Return (X, Y) of the center of cell containing provided text 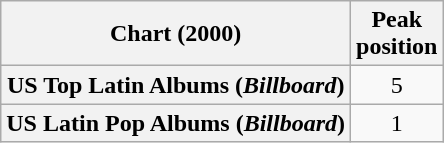
Peakposition (397, 34)
US Latin Pop Albums (Billboard) (176, 123)
5 (397, 85)
US Top Latin Albums (Billboard) (176, 85)
1 (397, 123)
Chart (2000) (176, 34)
